Capture the cell that displays the provided text and extract its (X, Y) central coordinate. 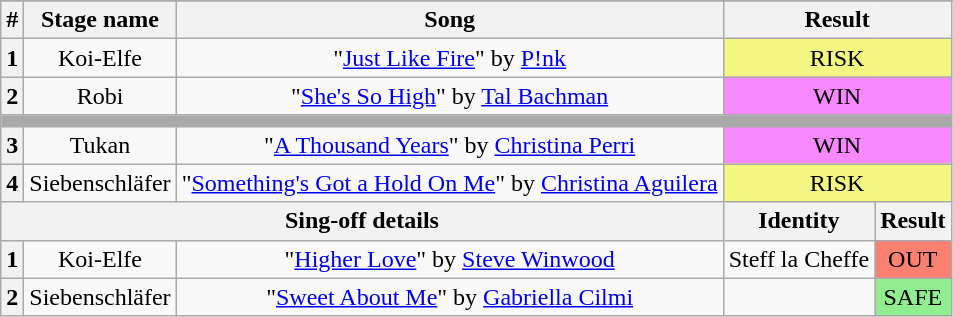
Song (450, 20)
OUT (913, 259)
3 (12, 145)
Sing-off details (362, 221)
"A Thousand Years" by Christina Perri (450, 145)
Identity (798, 221)
Tukan (100, 145)
SAFE (913, 297)
Robi (100, 96)
"Something's Got a Hold On Me" by Christina Aguilera (450, 183)
# (12, 20)
"Sweet About Me" by Gabriella Cilmi (450, 297)
Stage name (100, 20)
4 (12, 183)
"Just Like Fire" by P!nk (450, 58)
Steff la Cheffe (798, 259)
"She's So High" by Tal Bachman (450, 96)
"Higher Love" by Steve Winwood (450, 259)
